Pinpoint the cell where the given text exists, returning its (X, Y) midpoint coordinate. 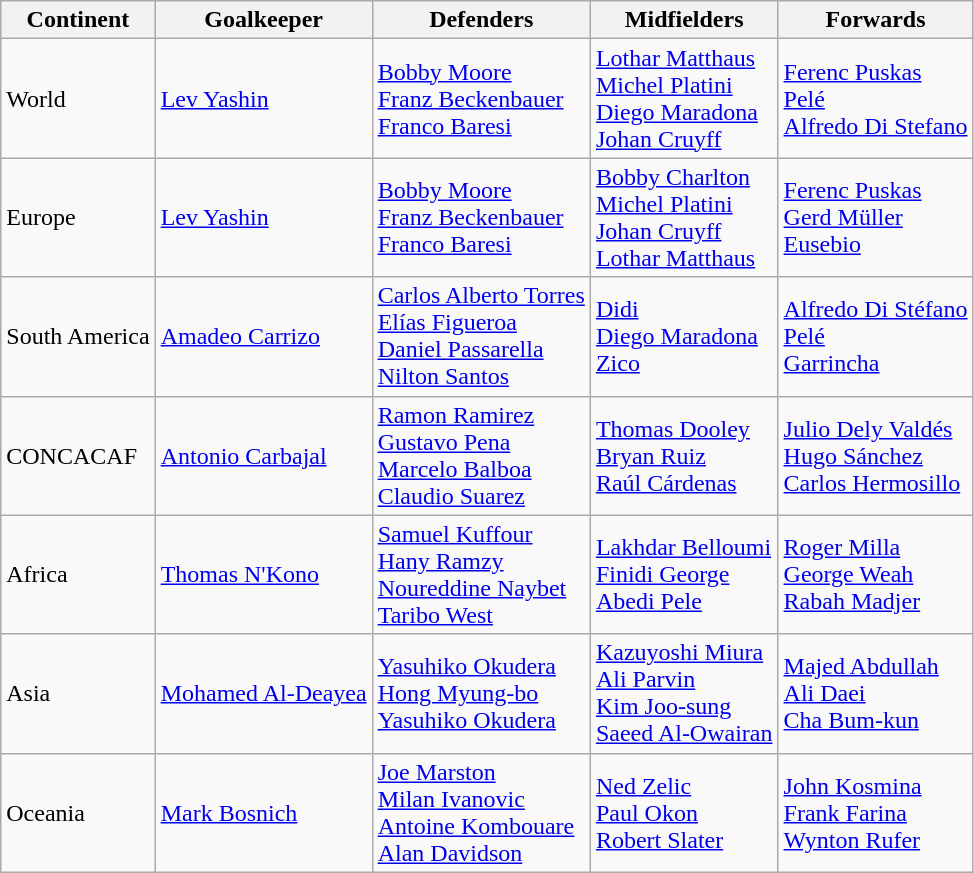
Mohamed Al-Deayea (264, 694)
Forwards (876, 20)
Antonio Carbajal (264, 456)
John Kosmina Frank Farina Wynton Rufer (876, 812)
Ramon Ramirez Gustavo Pena Marcelo Balboa Claudio Suarez (481, 456)
Defenders (481, 20)
Oceania (78, 812)
Didi Diego Maradona Zico (684, 336)
Samuel Kuffour Hany Ramzy Noureddine Naybet Taribo West (481, 574)
Africa (78, 574)
Lakhdar Belloumi Finidi George Abedi Pele (684, 574)
Bobby Charlton Michel Platini Johan Cruyff Lothar Matthaus (684, 218)
Yasuhiko Okudera Hong Myung-bo Yasuhiko Okudera (481, 694)
South America (78, 336)
Ferenc Puskas Pelé Alfredo Di Stefano (876, 98)
Carlos Alberto Torres Elías Figueroa Daniel Passarella Nilton Santos (481, 336)
CONCACAF (78, 456)
Thomas N'Kono (264, 574)
Midfielders (684, 20)
Mark Bosnich (264, 812)
Lothar Matthaus Michel Platini Diego Maradona Johan Cruyff (684, 98)
Ferenc Puskas Gerd Müller Eusebio (876, 218)
Asia (78, 694)
Roger Milla George Weah Rabah Madjer (876, 574)
Goalkeeper (264, 20)
Joe Marston Milan Ivanovic Antoine Kombouare Alan Davidson (481, 812)
Continent (78, 20)
World (78, 98)
Europe (78, 218)
Ned Zelic Paul Okon Robert Slater (684, 812)
Majed Abdullah Ali Daei Cha Bum-kun (876, 694)
Alfredo Di Stéfano Pelé Garrincha (876, 336)
Thomas Dooley Bryan Ruiz Raúl Cárdenas (684, 456)
Kazuyoshi Miura Ali Parvin Kim Joo-sung Saeed Al-Owairan (684, 694)
Julio Dely Valdés Hugo Sánchez Carlos Hermosillo (876, 456)
Amadeo Carrizo (264, 336)
